Capture the cell that displays the provided text and extract its [x, y] central coordinate. 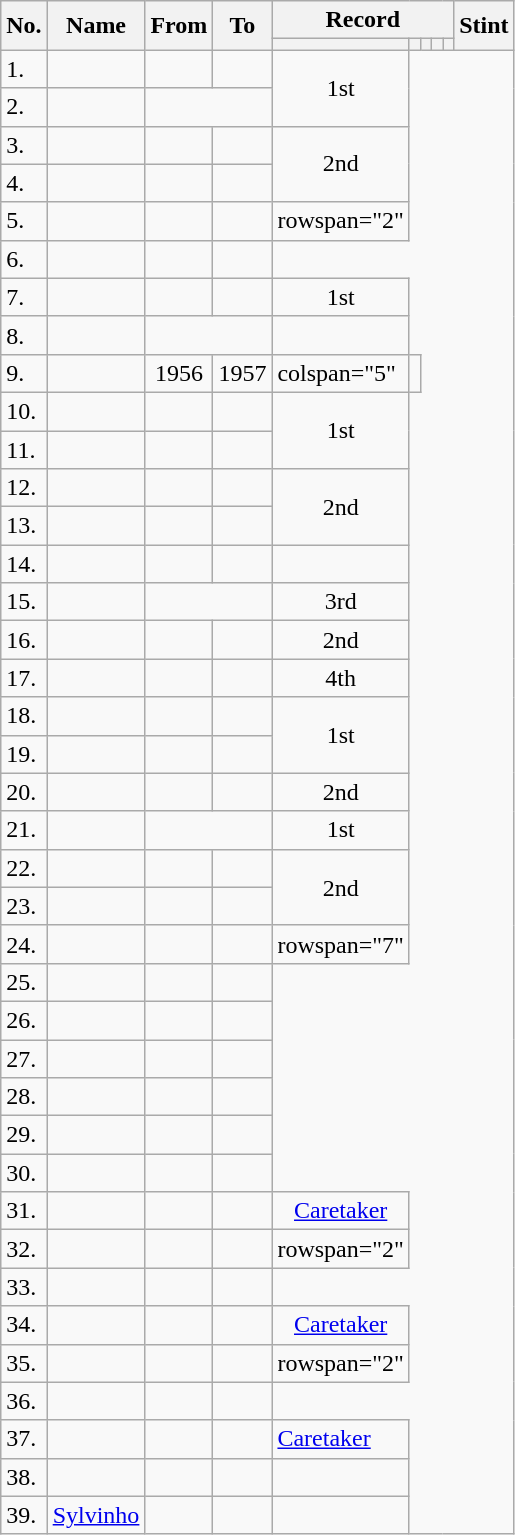
No. [24, 26]
38. [24, 1477]
1. [24, 69]
39. [24, 1515]
16. [24, 640]
11. [24, 449]
33. [24, 1287]
From [179, 26]
32. [24, 1249]
7. [24, 297]
4. [24, 183]
rowspan="7" [341, 944]
36. [24, 1401]
9. [24, 373]
15. [24, 602]
21. [24, 830]
28. [24, 1097]
20. [24, 792]
30. [24, 1173]
1956 [179, 373]
5. [24, 221]
27. [24, 1059]
19. [24, 754]
2. [24, 107]
37. [24, 1439]
1957 [242, 373]
26. [24, 1020]
Name [96, 26]
14. [24, 564]
34. [24, 1325]
Sylvinho [96, 1515]
23. [24, 906]
colspan="5" [341, 373]
24. [24, 944]
Record [363, 20]
8. [24, 335]
29. [24, 1135]
18. [24, 716]
22. [24, 868]
10. [24, 411]
3rd [341, 602]
Stint [484, 26]
25. [24, 982]
4th [341, 678]
6. [24, 259]
31. [24, 1211]
To [242, 26]
12. [24, 488]
13. [24, 526]
35. [24, 1363]
17. [24, 678]
3. [24, 145]
